Provide the (x, y) coordinate of the cell's center where the given text is located.  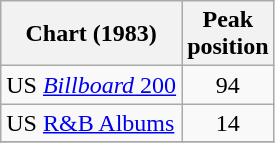
Peakposition (228, 34)
Chart (1983) (92, 34)
US Billboard 200 (92, 85)
US R&B Albums (92, 123)
94 (228, 85)
14 (228, 123)
